Locate the cell with the specified text and output its (x, y) center coordinate. 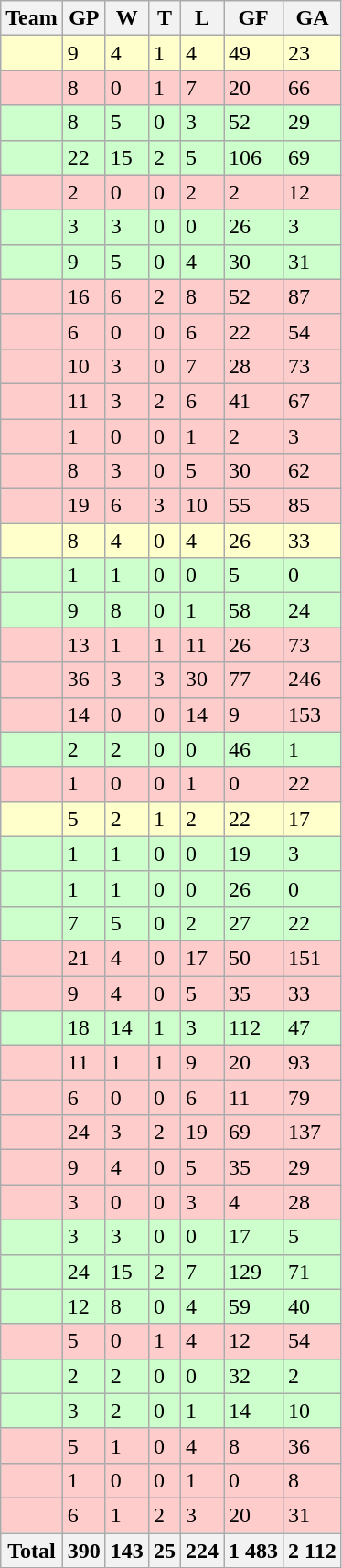
47 (313, 1028)
129 (254, 1272)
GP (84, 18)
13 (84, 645)
66 (313, 88)
40 (313, 1306)
50 (254, 958)
143 (126, 1551)
Total (32, 1551)
71 (313, 1272)
18 (84, 1028)
25 (165, 1551)
Team (32, 18)
46 (254, 749)
106 (254, 157)
224 (201, 1551)
21 (84, 958)
2 112 (313, 1551)
58 (254, 610)
246 (313, 680)
59 (254, 1306)
151 (313, 958)
85 (313, 506)
T (165, 18)
87 (313, 296)
390 (84, 1551)
1 483 (254, 1551)
55 (254, 506)
67 (313, 401)
62 (313, 471)
153 (313, 714)
32 (254, 1376)
W (126, 18)
112 (254, 1028)
93 (313, 1063)
GA (313, 18)
41 (254, 401)
79 (313, 1098)
27 (254, 923)
49 (254, 53)
23 (313, 53)
16 (84, 296)
137 (313, 1133)
GF (254, 18)
77 (254, 680)
L (201, 18)
